From the cell containing the given text, extract its center point as [x, y] coordinate. 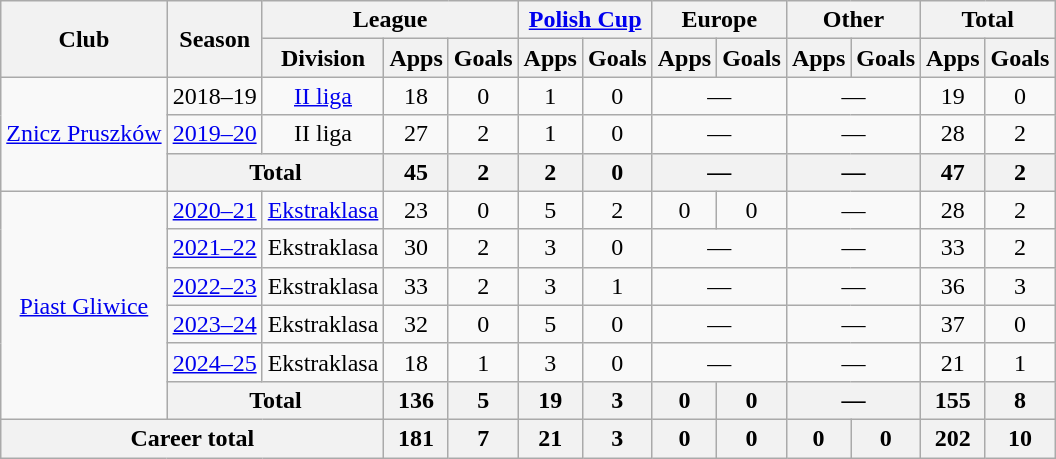
Division [323, 58]
47 [953, 172]
27 [416, 134]
7 [483, 438]
36 [953, 286]
Career total [192, 438]
2021–22 [214, 248]
23 [416, 210]
Znicz Pruszków [84, 134]
Europe [719, 20]
181 [416, 438]
2020–21 [214, 210]
2023–24 [214, 324]
League [390, 20]
2018–19 [214, 96]
Piast Gliwice [84, 305]
2024–25 [214, 362]
45 [416, 172]
37 [953, 324]
Season [214, 39]
2019–20 [214, 134]
136 [416, 400]
Other [853, 20]
Polish Cup [585, 20]
30 [416, 248]
2022–23 [214, 286]
Club [84, 39]
155 [953, 400]
202 [953, 438]
8 [1020, 400]
32 [416, 324]
10 [1020, 438]
